Identify which cell holds the provided text, then report its [X, Y] central coordinate. 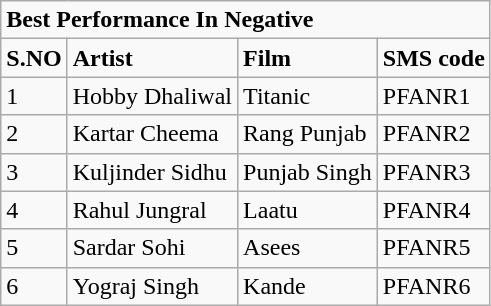
4 [34, 210]
3 [34, 172]
Rang Punjab [308, 134]
6 [34, 286]
Laatu [308, 210]
Artist [152, 58]
PFANR6 [434, 286]
PFANR1 [434, 96]
PFANR3 [434, 172]
Asees [308, 248]
Kuljinder Sidhu [152, 172]
Punjab Singh [308, 172]
PFANR4 [434, 210]
1 [34, 96]
PFANR2 [434, 134]
Hobby Dhaliwal [152, 96]
SMS code [434, 58]
Rahul Jungral [152, 210]
Kande [308, 286]
Titanic [308, 96]
S.NO [34, 58]
Sardar Sohi [152, 248]
Kartar Cheema [152, 134]
PFANR5 [434, 248]
Film [308, 58]
2 [34, 134]
5 [34, 248]
Yograj Singh [152, 286]
Best Performance In Negative [246, 20]
